Pinpoint the cell where the given text exists, returning its [x, y] midpoint coordinate. 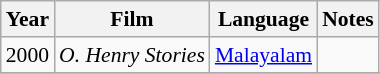
O. Henry Stories [132, 55]
Notes [348, 19]
Film [132, 19]
Malayalam [264, 55]
2000 [28, 55]
Language [264, 19]
Year [28, 19]
